Locate the cell with the specified text and output its [X, Y] center coordinate. 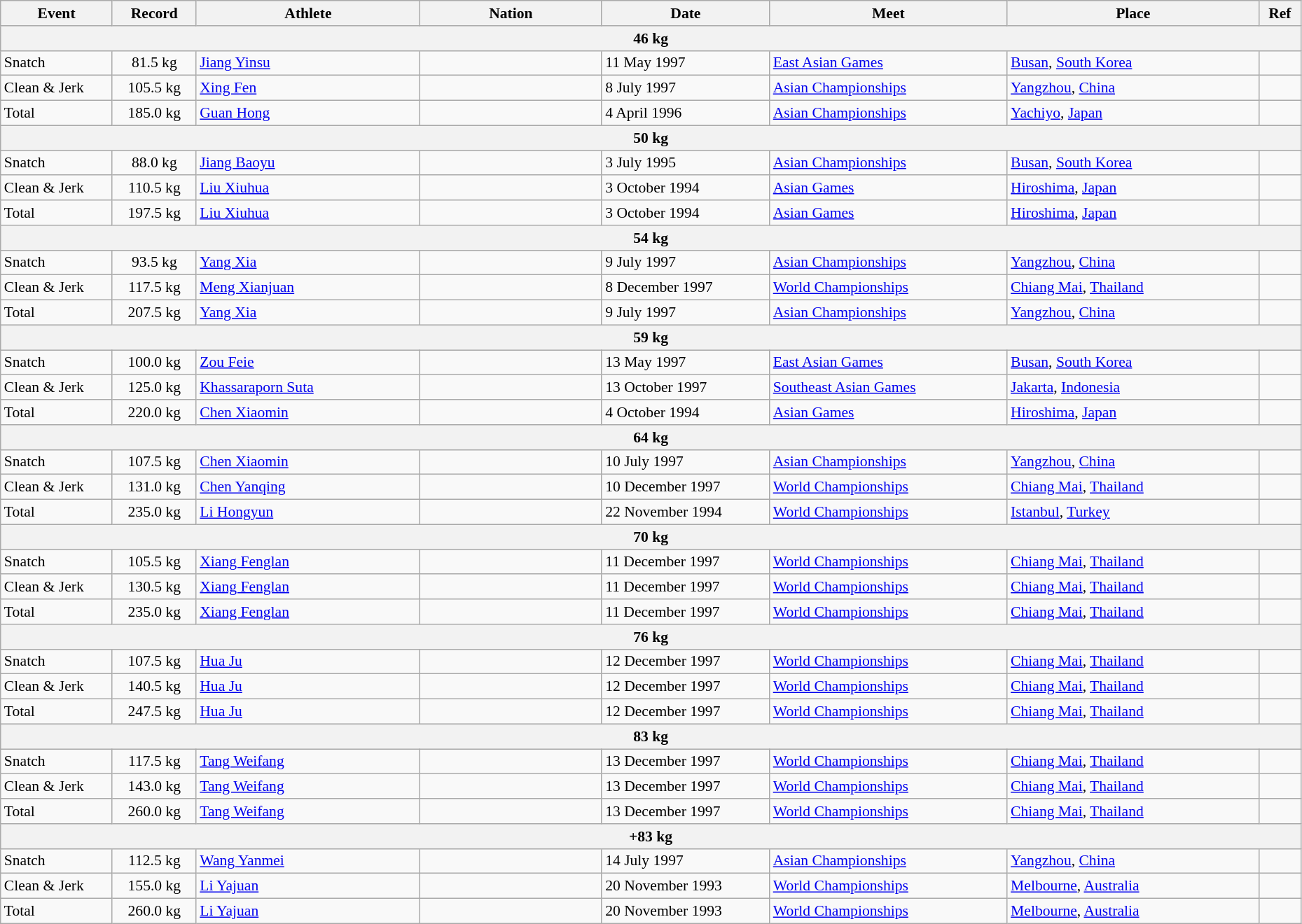
125.0 kg [154, 388]
Southeast Asian Games [888, 388]
Event [57, 13]
Jakarta, Indonesia [1133, 388]
Meng Xianjuan [308, 288]
64 kg [651, 437]
59 kg [651, 337]
81.5 kg [154, 63]
Guan Hong [308, 113]
247.5 kg [154, 712]
185.0 kg [154, 113]
88.0 kg [154, 163]
100.0 kg [154, 363]
130.5 kg [154, 587]
Place [1133, 13]
131.0 kg [154, 487]
Athlete [308, 13]
46 kg [651, 38]
Jiang Yinsu [308, 63]
155.0 kg [154, 886]
3 July 1995 [686, 163]
10 July 1997 [686, 462]
50 kg [651, 138]
83 kg [651, 736]
Chen Yanqing [308, 487]
22 November 1994 [686, 512]
10 December 1997 [686, 487]
11 May 1997 [686, 63]
8 July 1997 [686, 88]
Istanbul, Turkey [1133, 512]
110.5 kg [154, 188]
Xing Fen [308, 88]
220.0 kg [154, 412]
4 April 1996 [686, 113]
13 May 1997 [686, 363]
Khassaraporn Suta [308, 388]
112.5 kg [154, 861]
207.5 kg [154, 313]
Zou Feie [308, 363]
Ref [1280, 13]
+83 kg [651, 836]
4 October 1994 [686, 412]
76 kg [651, 637]
140.5 kg [154, 687]
54 kg [651, 238]
143.0 kg [154, 787]
Nation [511, 13]
14 July 1997 [686, 861]
Record [154, 13]
Li Hongyun [308, 512]
Date [686, 13]
Yachiyo, Japan [1133, 113]
8 December 1997 [686, 288]
93.5 kg [154, 262]
13 October 1997 [686, 388]
Meet [888, 13]
Wang Yanmei [308, 861]
197.5 kg [154, 213]
Jiang Baoyu [308, 163]
70 kg [651, 537]
